Find where the given text appears and provide that cell's center as (X, Y) coordinate. 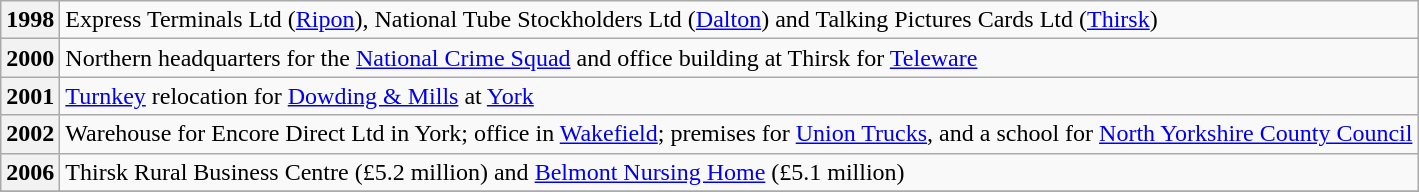
2001 (30, 96)
2000 (30, 58)
Thirsk Rural Business Centre (£5.2 million) and Belmont Nursing Home (£5.1 million) (739, 172)
Turnkey relocation for Dowding & Mills at York (739, 96)
Express Terminals Ltd (Ripon), National Tube Stockholders Ltd (Dalton) and Talking Pictures Cards Ltd (Thirsk) (739, 20)
Warehouse for Encore Direct Ltd in York; office in Wakefield; premises for Union Trucks, and a school for North Yorkshire County Council (739, 134)
2002 (30, 134)
2006 (30, 172)
Northern headquarters for the National Crime Squad and office building at Thirsk for Teleware (739, 58)
1998 (30, 20)
